Detect which cell encompasses the target text, then output its [x, y] center coordinate. 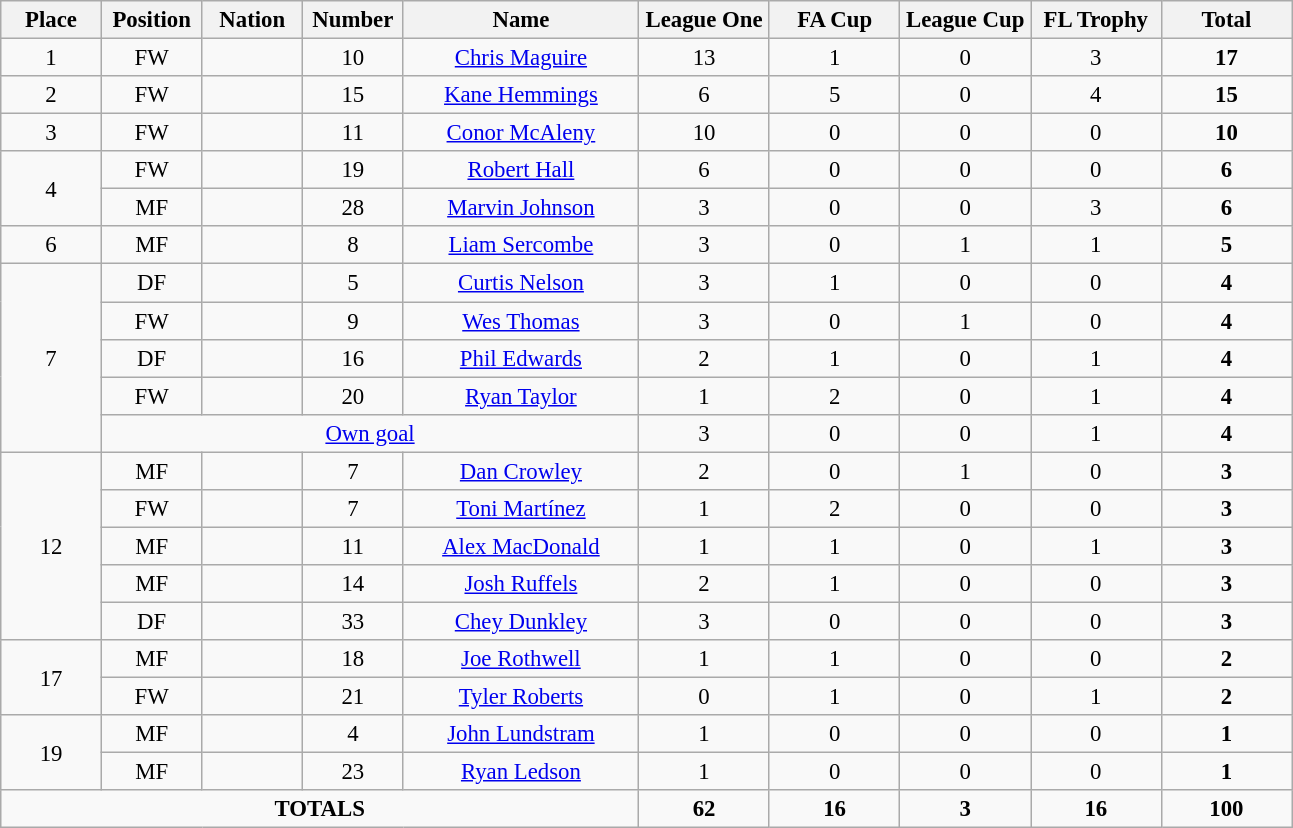
Total [1226, 20]
100 [1226, 809]
20 [354, 396]
13 [704, 58]
Toni Martínez [521, 509]
Tyler Roberts [521, 697]
Conor McAleny [521, 133]
Chey Dunkley [521, 621]
Alex MacDonald [521, 546]
8 [354, 245]
28 [354, 208]
Own goal [370, 433]
23 [354, 772]
League Cup [966, 20]
9 [354, 321]
John Lundstram [521, 734]
Wes Thomas [521, 321]
62 [704, 809]
Robert Hall [521, 170]
33 [354, 621]
Josh Ruffels [521, 584]
FA Cup [834, 20]
12 [52, 546]
Position [152, 20]
Dan Crowley [521, 471]
Place [52, 20]
Chris Maguire [521, 58]
Number [354, 20]
League One [704, 20]
18 [354, 659]
FL Trophy [1096, 20]
Liam Sercombe [521, 245]
Ryan Taylor [521, 396]
Nation [252, 20]
Curtis Nelson [521, 283]
Phil Edwards [521, 358]
Marvin Johnson [521, 208]
Kane Hemmings [521, 95]
Ryan Ledson [521, 772]
Name [521, 20]
21 [354, 697]
14 [354, 584]
TOTALS [320, 809]
Joe Rothwell [521, 659]
